Find where the given text appears and provide that cell's center as [x, y] coordinate. 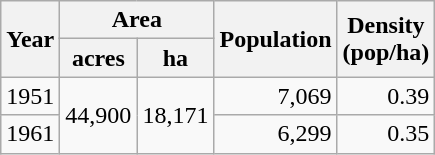
Density(pop/ha) [386, 39]
acres [98, 58]
Population [276, 39]
0.35 [386, 134]
7,069 [276, 96]
18,171 [176, 115]
Area [137, 20]
Year [30, 39]
0.39 [386, 96]
44,900 [98, 115]
1951 [30, 96]
ha [176, 58]
1961 [30, 134]
6,299 [276, 134]
